Locate the cell with the specified text and output its (X, Y) center coordinate. 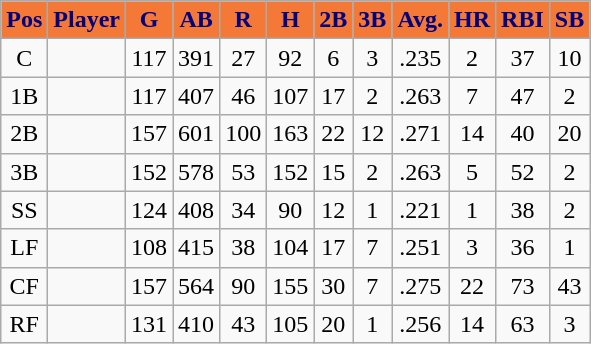
RBI (523, 20)
.251 (420, 248)
10 (569, 58)
410 (196, 324)
46 (244, 96)
63 (523, 324)
G (150, 20)
HR (472, 20)
40 (523, 134)
30 (334, 286)
415 (196, 248)
105 (290, 324)
15 (334, 172)
C (24, 58)
SS (24, 210)
37 (523, 58)
47 (523, 96)
92 (290, 58)
Pos (24, 20)
H (290, 20)
601 (196, 134)
52 (523, 172)
CF (24, 286)
408 (196, 210)
104 (290, 248)
34 (244, 210)
107 (290, 96)
391 (196, 58)
SB (569, 20)
36 (523, 248)
R (244, 20)
Player (87, 20)
.235 (420, 58)
407 (196, 96)
53 (244, 172)
.271 (420, 134)
27 (244, 58)
1B (24, 96)
.275 (420, 286)
Avg. (420, 20)
578 (196, 172)
163 (290, 134)
6 (334, 58)
RF (24, 324)
100 (244, 134)
LF (24, 248)
131 (150, 324)
564 (196, 286)
73 (523, 286)
124 (150, 210)
155 (290, 286)
.256 (420, 324)
.221 (420, 210)
5 (472, 172)
AB (196, 20)
108 (150, 248)
